Detect which cell encompasses the target text, then output its (x, y) center coordinate. 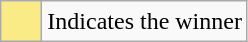
Indicates the winner (145, 22)
